Output the [x, y] coordinate of the center of the cell containing the given text.  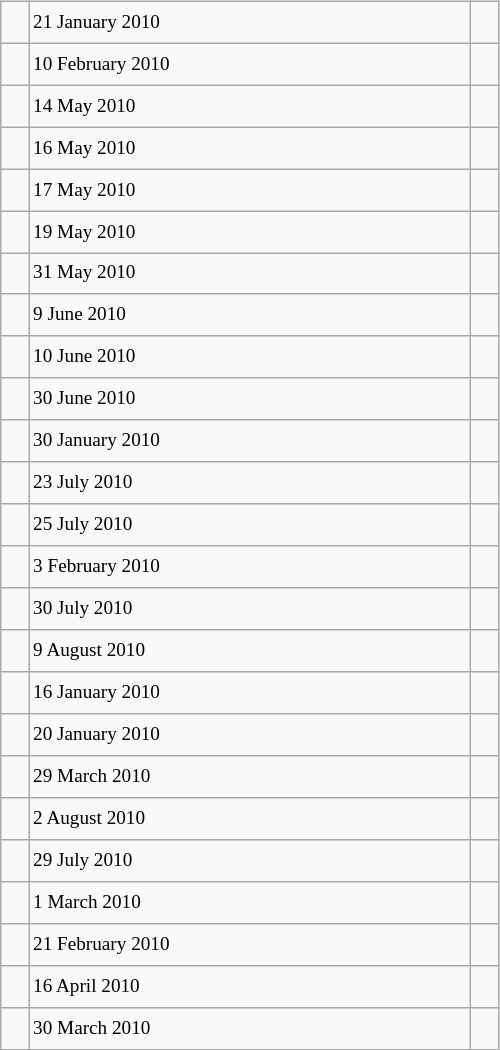
16 May 2010 [249, 148]
30 July 2010 [249, 609]
19 May 2010 [249, 232]
2 August 2010 [249, 819]
29 March 2010 [249, 777]
21 February 2010 [249, 944]
10 February 2010 [249, 64]
17 May 2010 [249, 190]
10 June 2010 [249, 357]
21 January 2010 [249, 22]
16 April 2010 [249, 986]
30 June 2010 [249, 399]
9 June 2010 [249, 315]
9 August 2010 [249, 651]
31 May 2010 [249, 274]
20 January 2010 [249, 735]
30 January 2010 [249, 441]
29 July 2010 [249, 861]
3 February 2010 [249, 567]
1 March 2010 [249, 902]
14 May 2010 [249, 106]
16 January 2010 [249, 693]
23 July 2010 [249, 483]
30 March 2010 [249, 1028]
25 July 2010 [249, 525]
